Extract the [X, Y] coordinate from the center of the cell holding the provided text.  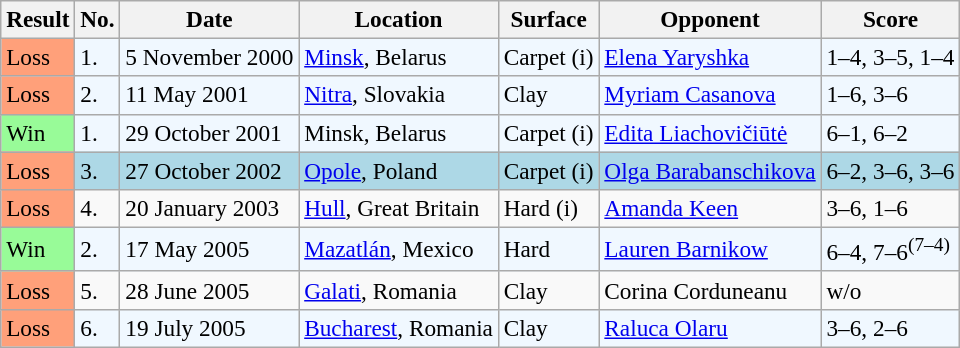
Galati, Romania [399, 290]
1–6, 3–6 [890, 95]
5 November 2000 [210, 57]
29 October 2001 [210, 133]
27 October 2002 [210, 170]
Score [890, 19]
Result [38, 19]
17 May 2005 [210, 249]
Hard (i) [548, 208]
6–2, 3–6, 3–6 [890, 170]
Amanda Keen [710, 208]
20 January 2003 [210, 208]
Myriam Casanova [710, 95]
Elena Yaryshka [710, 57]
6. [98, 328]
Olga Barabanschikova [710, 170]
Bucharest, Romania [399, 328]
6–4, 7–6(7–4) [890, 249]
6–1, 6–2 [890, 133]
11 May 2001 [210, 95]
4. [98, 208]
3. [98, 170]
Raluca Olaru [710, 328]
3–6, 2–6 [890, 328]
Corina Corduneanu [710, 290]
Surface [548, 19]
Opponent [710, 19]
w/o [890, 290]
Opole, Poland [399, 170]
No. [98, 19]
Date [210, 19]
1–4, 3–5, 1–4 [890, 57]
Mazatlán, Mexico [399, 249]
Nitra, Slovakia [399, 95]
Lauren Barnikow [710, 249]
19 July 2005 [210, 328]
Location [399, 19]
5. [98, 290]
Hull, Great Britain [399, 208]
Edita Liachovičiūtė [710, 133]
3–6, 1–6 [890, 208]
28 June 2005 [210, 290]
Hard [548, 249]
